Pinpoint the cell where the given text exists, returning its [X, Y] midpoint coordinate. 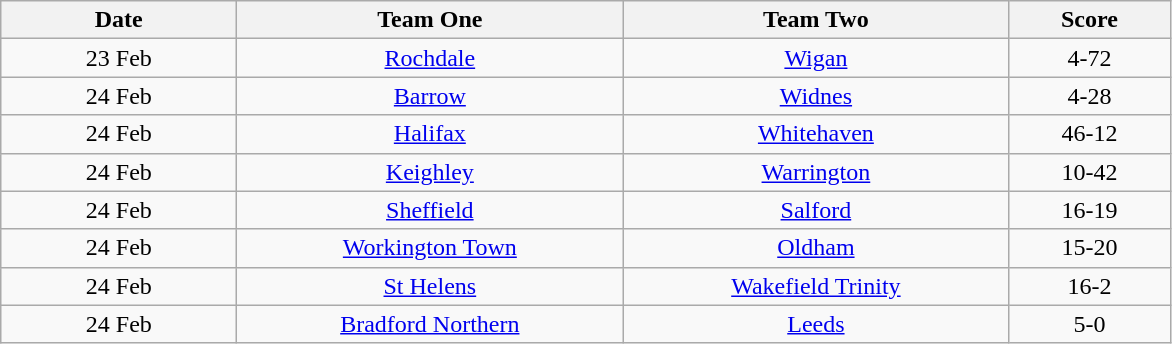
St Helens [430, 286]
Date [119, 20]
Oldham [816, 248]
Team Two [816, 20]
Halifax [430, 134]
Whitehaven [816, 134]
23 Feb [119, 58]
4-72 [1090, 58]
Wakefield Trinity [816, 286]
46-12 [1090, 134]
4-28 [1090, 96]
Workington Town [430, 248]
Salford [816, 210]
Bradford Northern [430, 324]
Leeds [816, 324]
Keighley [430, 172]
Barrow [430, 96]
15-20 [1090, 248]
Warrington [816, 172]
16-2 [1090, 286]
Score [1090, 20]
Sheffield [430, 210]
16-19 [1090, 210]
5-0 [1090, 324]
10-42 [1090, 172]
Widnes [816, 96]
Rochdale [430, 58]
Team One [430, 20]
Wigan [816, 58]
